Identify which cell holds the provided text, then report its (x, y) central coordinate. 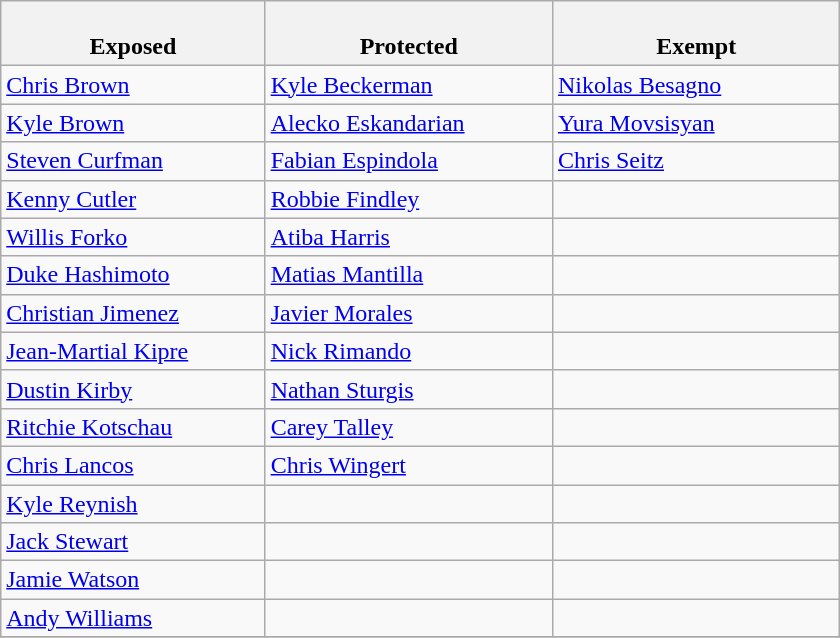
Andy Williams (133, 618)
Chris Seitz (696, 161)
Dustin Kirby (133, 389)
Robbie Findley (408, 199)
Protected (408, 34)
Jack Stewart (133, 542)
Duke Hashimoto (133, 275)
Jean-Martial Kipre (133, 351)
Ritchie Kotschau (133, 427)
Nick Rimando (408, 351)
Kyle Reynish (133, 503)
Fabian Espindola (408, 161)
Exposed (133, 34)
Steven Curfman (133, 161)
Matias Mantilla (408, 275)
Kyle Beckerman (408, 85)
Alecko Eskandarian (408, 123)
Kyle Brown (133, 123)
Willis Forko (133, 237)
Nikolas Besagno (696, 85)
Atiba Harris (408, 237)
Exempt (696, 34)
Kenny Cutler (133, 199)
Nathan Sturgis (408, 389)
Chris Wingert (408, 465)
Jamie Watson (133, 580)
Chris Lancos (133, 465)
Christian Jimenez (133, 313)
Chris Brown (133, 85)
Javier Morales (408, 313)
Carey Talley (408, 427)
Yura Movsisyan (696, 123)
